Detect which cell encompasses the target text, then output its [X, Y] center coordinate. 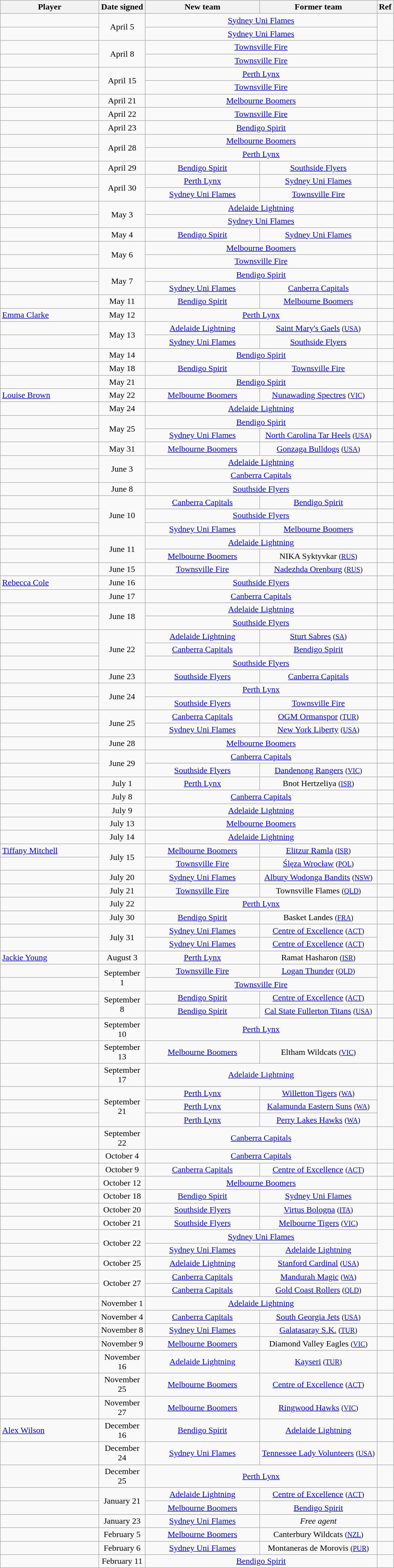
November 25 [122, 1384]
January 21 [122, 1501]
February 5 [122, 1534]
April 21 [122, 101]
October 4 [122, 1156]
April 29 [122, 168]
October 9 [122, 1169]
Emma Clarke [50, 315]
June 28 [122, 743]
September 13 [122, 1052]
May 18 [122, 368]
February 11 [122, 1561]
September 8 [122, 1004]
October 25 [122, 1263]
Kayseri (TUR) [318, 1362]
Montaneras de Morovis (PUR) [318, 1548]
April 28 [122, 147]
January 23 [122, 1521]
Mandurah Magic (WA) [318, 1276]
September 21 [122, 1107]
April 5 [122, 27]
November 8 [122, 1330]
Gold Coast Rollers (QLD) [318, 1290]
Canterbury Wildcats (NZL) [318, 1534]
June 23 [122, 676]
Bnot Hertzeliya (ISR) [318, 783]
Elitzur Ramla (ISR) [318, 850]
May 22 [122, 395]
December 24 [122, 1453]
Nunawading Spectres (VIC) [318, 395]
May 4 [122, 235]
July 14 [122, 837]
July 13 [122, 824]
October 12 [122, 1183]
November 16 [122, 1362]
October 22 [122, 1243]
June 8 [122, 489]
Jackie Young [50, 957]
May 14 [122, 355]
February 6 [122, 1548]
Ref [385, 7]
Ramat Hasharon (ISR) [318, 957]
Kalamunda Eastern Suns (WA) [318, 1107]
July 8 [122, 797]
May 6 [122, 255]
New York Liberty (USA) [318, 730]
Tennessee Lady Volunteers (USA) [318, 1453]
April 8 [122, 54]
October 21 [122, 1223]
Galatasaray S.K. (TUR) [318, 1330]
Melbourne Tigers (VIC) [318, 1223]
October 27 [122, 1283]
Gonzaga Bulldogs (USA) [318, 449]
Logan Thunder (QLD) [318, 971]
Willetton Tigers (WA) [318, 1093]
May 12 [122, 315]
July 22 [122, 904]
South Georgia Jets (USA) [318, 1317]
June 25 [122, 723]
April 30 [122, 188]
May 7 [122, 281]
December 16 [122, 1430]
Tiffany Mitchell [50, 850]
Perry Lakes Hawks (WA) [318, 1120]
June 3 [122, 469]
May 31 [122, 449]
Free agent [318, 1521]
Saint Mary's Gaels (USA) [318, 328]
Eltham Wildcats (VIC) [318, 1052]
May 3 [122, 215]
OGM Ormanspor (TUR) [318, 716]
November 4 [122, 1317]
October 18 [122, 1196]
December 25 [122, 1476]
July 20 [122, 877]
Stanford Cardinal (USA) [318, 1263]
April 22 [122, 114]
September 17 [122, 1075]
Date signed [122, 7]
New team [202, 7]
June 24 [122, 696]
Albury Wodonga Bandits (NSW) [318, 877]
August 3 [122, 957]
May 21 [122, 382]
June 10 [122, 516]
June 11 [122, 549]
May 25 [122, 429]
September 22 [122, 1138]
Cal State Fullerton Titans (USA) [318, 1011]
Basket Landes (FRA) [318, 917]
May 24 [122, 409]
July 30 [122, 917]
Townsville Flames (QLD) [318, 891]
June 22 [122, 650]
Louise Brown [50, 395]
July 31 [122, 937]
November 27 [122, 1408]
May 13 [122, 335]
Ringwood Hawks (VIC) [318, 1408]
June 16 [122, 582]
North Carolina Tar Heels (USA) [318, 435]
Former team [318, 7]
April 23 [122, 127]
NIKA Syktyvkar (RUS) [318, 556]
July 21 [122, 891]
Diamond Valley Eagles (VIC) [318, 1344]
September 1 [122, 977]
Alex Wilson [50, 1430]
June 17 [122, 596]
November 9 [122, 1344]
June 29 [122, 763]
Ślęza Wrocław (POL) [318, 864]
Nadezhda Orenburg (RUS) [318, 569]
Sturt Sabres (SA) [318, 636]
July 15 [122, 857]
Virtus Bologna (ITA) [318, 1210]
Rebecca Cole [50, 582]
November 1 [122, 1304]
June 18 [122, 616]
September 10 [122, 1029]
June 15 [122, 569]
April 15 [122, 81]
October 20 [122, 1210]
July 1 [122, 783]
Dandenong Rangers (VIC) [318, 770]
May 11 [122, 301]
Player [50, 7]
July 9 [122, 810]
